Provide the [x, y] coordinate of the cell's center where the given text is located.  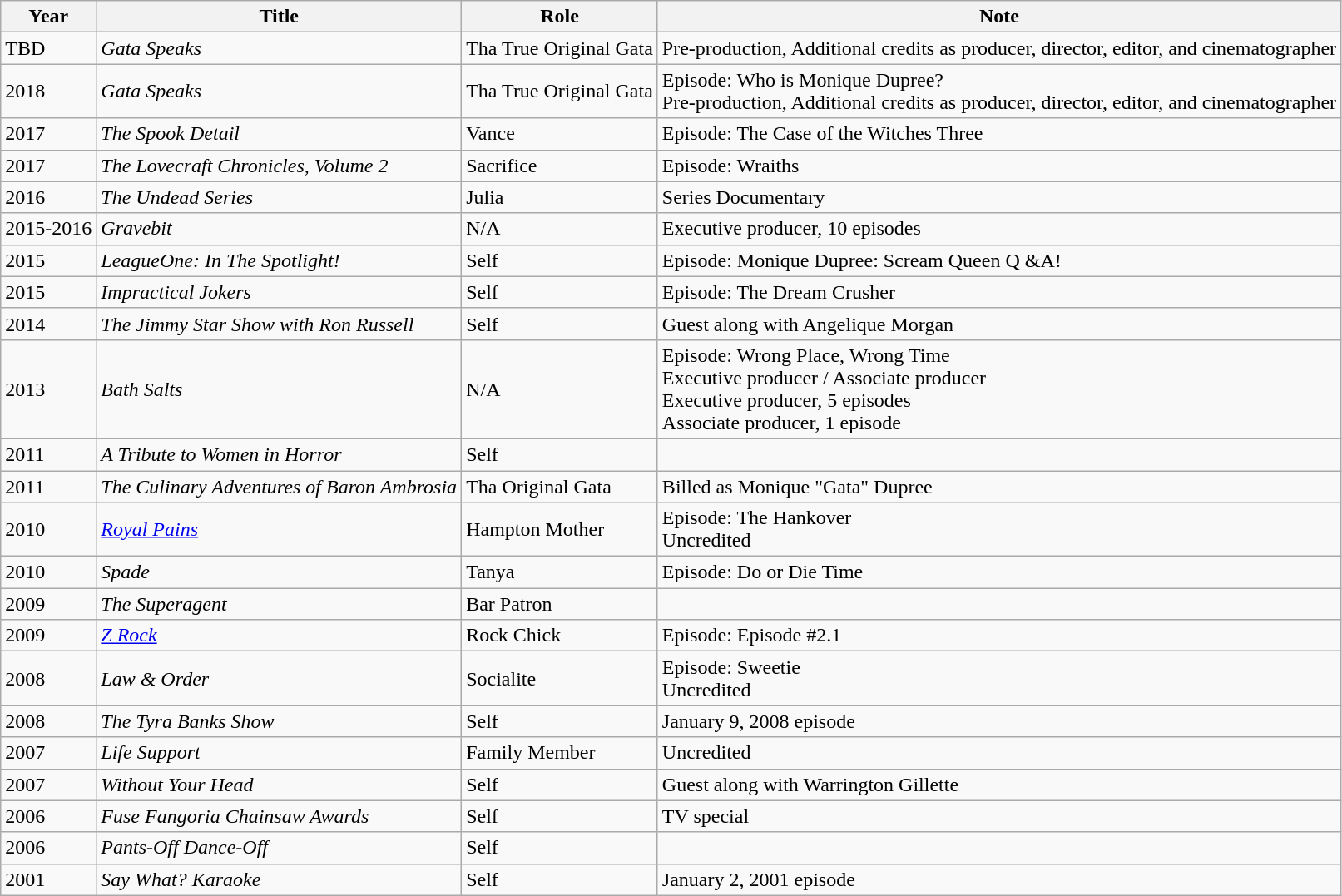
Guest along with Warrington Gillette [998, 785]
The Spook Detail [280, 134]
Z Rock [280, 636]
Episode: The HankoverUncredited [998, 529]
Without Your Head [280, 785]
Rock Chick [560, 636]
Vance [560, 134]
LeagueOne: In The Spotlight! [280, 260]
Episode: The Case of the Witches Three [998, 134]
Tanya [560, 572]
Year [48, 17]
Julia [560, 197]
Socialite [560, 679]
Say What? Karaoke [280, 879]
Episode: Who is Monique Dupree?Pre-production, Additional credits as producer, director, editor, and cinematographer [998, 92]
The Superagent [280, 604]
January 2, 2001 episode [998, 879]
Pants-Off Dance-Off [280, 848]
Gravebit [280, 229]
2001 [48, 879]
The Undead Series [280, 197]
The Lovecraft Chronicles, Volume 2 [280, 166]
The Culinary Adventures of Baron Ambrosia [280, 487]
Pre-production, Additional credits as producer, director, editor, and cinematographer [998, 48]
Law & Order [280, 679]
Tha Original Gata [560, 487]
Spade [280, 572]
The Jimmy Star Show with Ron Russell [280, 324]
Episode: SweetieUncredited [998, 679]
The Tyra Banks Show [280, 721]
Hampton Mother [560, 529]
2015-2016 [48, 229]
Episode: Monique Dupree: Scream Queen Q &A! [998, 260]
Episode: Wrong Place, Wrong TimeExecutive producer / Associate producerExecutive producer, 5 episodesAssociate producer, 1 episode [998, 389]
Bar Patron [560, 604]
Fuse Fangoria Chainsaw Awards [280, 816]
Sacrifice [560, 166]
Note [998, 17]
Life Support [280, 753]
Impractical Jokers [280, 292]
Title [280, 17]
TV special [998, 816]
Bath Salts [280, 389]
2014 [48, 324]
TBD [48, 48]
2013 [48, 389]
A Tribute to Women in Horror [280, 454]
Episode: The Dream Crusher [998, 292]
Role [560, 17]
Episode: Wraiths [998, 166]
2016 [48, 197]
Episode: Do or Die Time [998, 572]
2018 [48, 92]
Family Member [560, 753]
Series Documentary [998, 197]
Executive producer, 10 episodes [998, 229]
Royal Pains [280, 529]
Guest along with Angelique Morgan [998, 324]
Billed as Monique "Gata" Dupree [998, 487]
January 9, 2008 episode [998, 721]
Uncredited [998, 753]
Episode: Episode #2.1 [998, 636]
